Return (X, Y) of the center of cell containing provided text 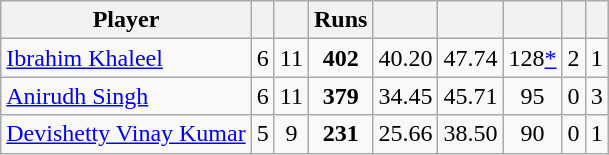
90 (532, 134)
95 (532, 96)
Runs (340, 20)
2 (574, 58)
38.50 (470, 134)
25.66 (406, 134)
45.71 (470, 96)
3 (596, 96)
40.20 (406, 58)
402 (340, 58)
47.74 (470, 58)
34.45 (406, 96)
128* (532, 58)
9 (291, 134)
379 (340, 96)
Devishetty Vinay Kumar (126, 134)
231 (340, 134)
Ibrahim Khaleel (126, 58)
Player (126, 20)
5 (262, 134)
Anirudh Singh (126, 96)
